Return the [x, y] coordinate for the center point of the cell that contains the specified text.  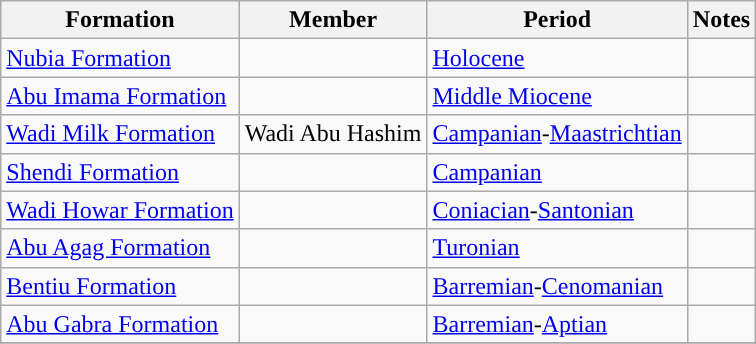
Abu Imama Formation [120, 96]
Abu Agag Formation [120, 248]
Period [557, 20]
Barremian-Aptian [557, 324]
Wadi Howar Formation [120, 210]
Coniacian-Santonian [557, 210]
Wadi Abu Hashim [333, 134]
Wadi Milk Formation [120, 134]
Campanian [557, 172]
Bentiu Formation [120, 286]
Member [333, 20]
Abu Gabra Formation [120, 324]
Barremian-Cenomanian [557, 286]
Formation [120, 20]
Middle Miocene [557, 96]
Nubia Formation [120, 58]
Holocene [557, 58]
Campanian-Maastrichtian [557, 134]
Shendi Formation [120, 172]
Turonian [557, 248]
Notes [721, 20]
